From the cell containing the given text, extract its center point as (X, Y) coordinate. 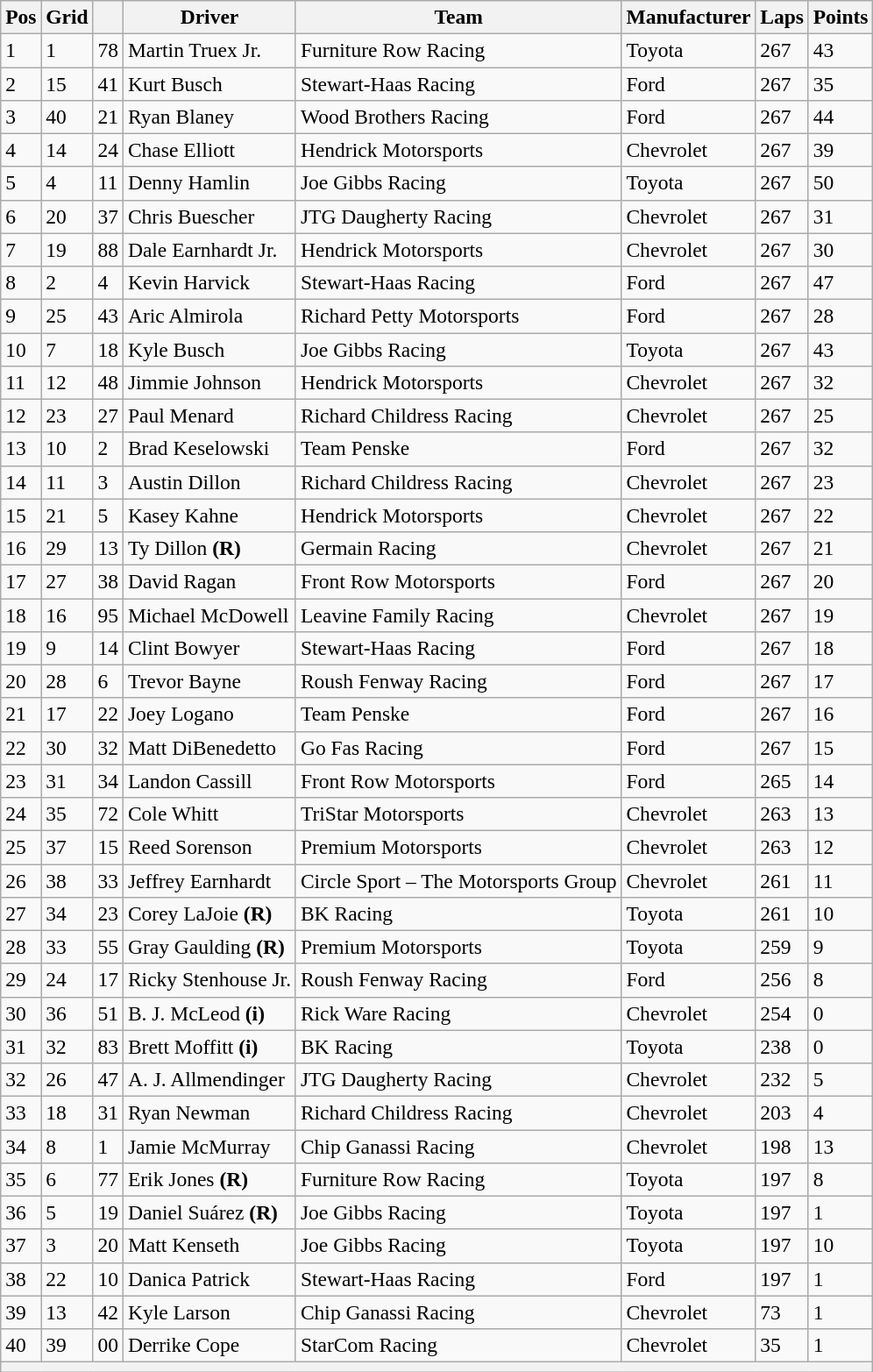
Michael McDowell (209, 615)
Matt Kenseth (209, 1246)
44 (841, 117)
Austin Dillon (209, 482)
Denny Hamlin (209, 183)
232 (782, 1079)
77 (108, 1179)
Jimmie Johnson (209, 382)
Trevor Bayne (209, 681)
256 (782, 980)
00 (108, 1345)
Ty Dillon (R) (209, 548)
Richard Petty Motorsports (458, 316)
Team (458, 17)
Germain Racing (458, 548)
55 (108, 947)
A. J. Allmendinger (209, 1079)
Circle Sport – The Motorsports Group (458, 880)
254 (782, 1013)
Dale Earnhardt Jr. (209, 250)
72 (108, 814)
Kyle Busch (209, 349)
Paul Menard (209, 416)
41 (108, 83)
Laps (782, 17)
95 (108, 615)
Rick Ware Racing (458, 1013)
Gray Gaulding (R) (209, 947)
Kevin Harvick (209, 282)
42 (108, 1312)
Reed Sorenson (209, 847)
Landon Cassill (209, 781)
Clint Bowyer (209, 648)
78 (108, 50)
Jamie McMurray (209, 1146)
Ryan Blaney (209, 117)
David Ragan (209, 581)
Driver (209, 17)
Corey LaJoie (R) (209, 913)
Kyle Larson (209, 1312)
Go Fas Racing (458, 748)
198 (782, 1146)
Jeffrey Earnhardt (209, 880)
238 (782, 1047)
Danica Patrick (209, 1279)
Ryan Newman (209, 1113)
Brett Moffitt (i) (209, 1047)
51 (108, 1013)
Pos (21, 17)
73 (782, 1312)
StarCom Racing (458, 1345)
259 (782, 947)
Wood Brothers Racing (458, 117)
Martin Truex Jr. (209, 50)
Brad Keselowski (209, 449)
Grid (67, 17)
Erik Jones (R) (209, 1179)
Kasey Kahne (209, 515)
48 (108, 382)
Derrike Cope (209, 1345)
Chase Elliott (209, 150)
Daniel Suárez (R) (209, 1212)
Cole Whitt (209, 814)
203 (782, 1113)
Kurt Busch (209, 83)
TriStar Motorsports (458, 814)
83 (108, 1047)
Leavine Family Racing (458, 615)
Aric Almirola (209, 316)
265 (782, 781)
B. J. McLeod (i) (209, 1013)
Manufacturer (689, 17)
88 (108, 250)
Matt DiBenedetto (209, 748)
50 (841, 183)
Ricky Stenhouse Jr. (209, 980)
Joey Logano (209, 714)
Chris Buescher (209, 217)
Points (841, 17)
